Determine the (X, Y) coordinate at the center of the cell enclosing the given text.  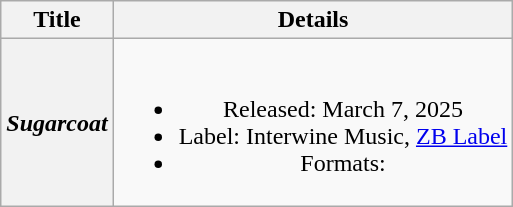
Title (57, 20)
Details (313, 20)
Released: March 7, 2025Label: Interwine Music, ZB LabelFormats: (313, 122)
Sugarcoat (57, 122)
